Find where the given text appears and provide that cell's center as (X, Y) coordinate. 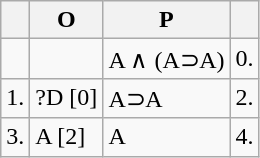
A⊃A (166, 98)
4. (244, 137)
A (166, 137)
P (166, 20)
?D [0] (66, 98)
2. (244, 98)
A [2] (66, 137)
O (66, 20)
A ∧ (A⊃A) (166, 59)
0. (244, 59)
1. (16, 98)
3. (16, 137)
